Extract the [X, Y] coordinate from the center of the cell holding the provided text.  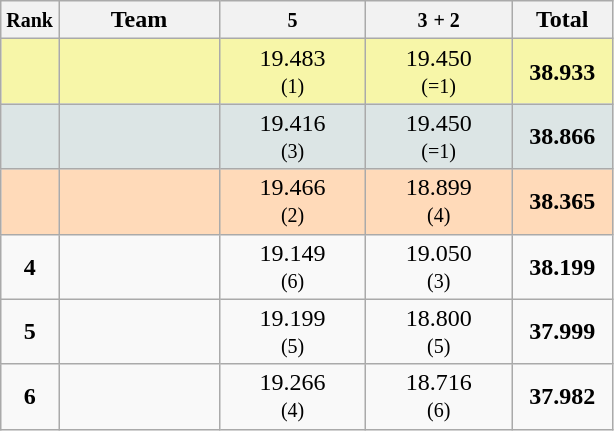
18.800(5) [439, 332]
18.899(4) [439, 202]
18.716(6) [439, 396]
38.866 [562, 136]
4 [30, 266]
Total [562, 20]
37.982 [562, 396]
38.365 [562, 202]
19.266(4) [293, 396]
19.416(3) [293, 136]
38.199 [562, 266]
19.050(3) [439, 266]
6 [30, 396]
3 + 2 [439, 20]
19.149(6) [293, 266]
19.483(1) [293, 72]
19.199(5) [293, 332]
38.933 [562, 72]
37.999 [562, 332]
19.466(2) [293, 202]
Team [138, 20]
Rank [30, 20]
